From the cell containing the given text, extract its center point as (X, Y) coordinate. 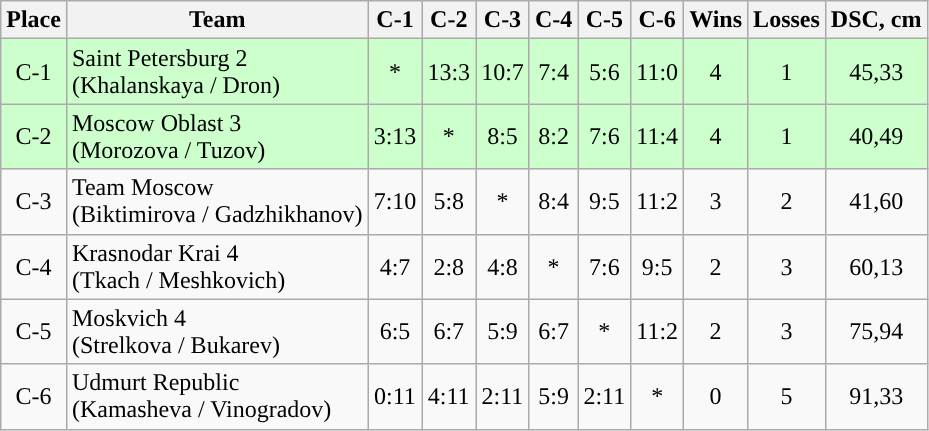
60,13 (876, 266)
7:4 (554, 72)
41,60 (876, 202)
Moskvich 4(Strelkova / Bukarev) (217, 332)
Saint Petersburg 2(Khalanskaya / Dron) (217, 72)
8:5 (503, 136)
2:8 (449, 266)
75,94 (876, 332)
7:10 (395, 202)
5:6 (604, 72)
40,49 (876, 136)
11:4 (658, 136)
Wins (716, 20)
Team (217, 20)
13:3 (449, 72)
8:2 (554, 136)
11:0 (658, 72)
10:7 (503, 72)
4:7 (395, 266)
3:13 (395, 136)
45,33 (876, 72)
5:8 (449, 202)
5 (787, 396)
6:5 (395, 332)
0:11 (395, 396)
Krasnodar Krai 4(Tkach / Meshkovich) (217, 266)
Place (34, 20)
DSC, cm (876, 20)
4:8 (503, 266)
8:4 (554, 202)
Losses (787, 20)
Moscow Oblast 3(Morozova / Tuzov) (217, 136)
4:11 (449, 396)
Udmurt Republic(Kamasheva / Vinogradov) (217, 396)
91,33 (876, 396)
0 (716, 396)
Team Moscow(Biktimirova / Gadzhikhanov) (217, 202)
